Provide the [X, Y] coordinate of the cell's center where the given text is located.  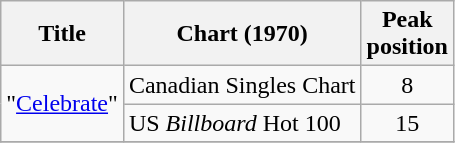
Peakposition [407, 34]
15 [407, 123]
Chart (1970) [242, 34]
US Billboard Hot 100 [242, 123]
8 [407, 85]
Canadian Singles Chart [242, 85]
"Celebrate" [62, 104]
Title [62, 34]
